Determine the [X, Y] coordinate at the center of the cell enclosing the given text.  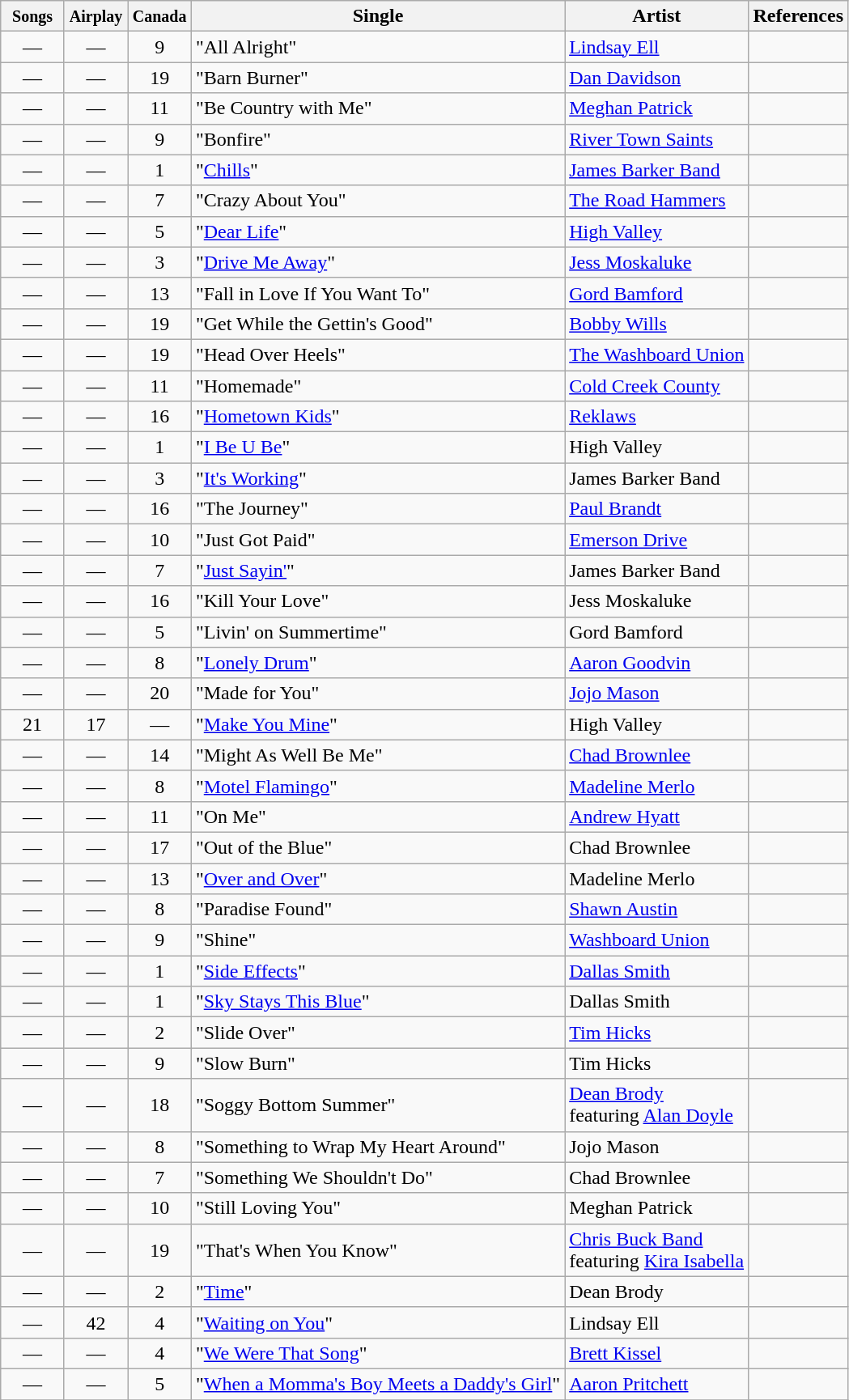
"Motel Flamingo" [377, 786]
Paul Brandt [657, 509]
"Barn Burner" [377, 78]
"Drive Me Away" [377, 262]
"When a Momma's Boy Meets a Daddy's Girl" [377, 1384]
"Made for You" [377, 694]
"Might As Well Be Me" [377, 755]
"Time" [377, 1292]
"The Journey" [377, 509]
"Waiting on You" [377, 1322]
Cold Creek County [657, 386]
"Hometown Kids" [377, 417]
"All Alright" [377, 47]
"Slide Over" [377, 1033]
"That's When You Know" [377, 1249]
Artist [657, 16]
14 [160, 755]
"Head Over Heels" [377, 354]
Aaron Pritchett [657, 1384]
Bobby Wills [657, 324]
Andrew Hyatt [657, 817]
The Road Hammers [657, 201]
River Town Saints [657, 139]
20 [160, 694]
Shawn Austin [657, 910]
"Soggy Bottom Summer" [377, 1105]
"Paradise Found" [377, 910]
18 [160, 1105]
"I Be U Be" [377, 448]
"Be Country with Me" [377, 108]
"On Me" [377, 817]
Dean Brody featuring Alan Doyle [657, 1105]
"Fall in Love If You Want To" [377, 293]
Brett Kissel [657, 1353]
"Shine" [377, 940]
Washboard Union [657, 940]
"Something We Shouldn't Do" [377, 1177]
"Something to Wrap My Heart Around" [377, 1147]
Emerson Drive [657, 540]
"Side Effects" [377, 971]
"Out of the Blue" [377, 847]
"Slow Burn" [377, 1063]
"Dear Life" [377, 231]
"Lonely Drum" [377, 663]
42 [96, 1322]
"Chills" [377, 170]
"We Were That Song" [377, 1353]
The Washboard Union [657, 354]
"Kill Your Love" [377, 601]
"Sky Stays This Blue" [377, 1002]
Dean Brody [657, 1292]
Canada [160, 16]
"Livin' on Summertime" [377, 632]
References [798, 16]
Single [377, 16]
"Homemade" [377, 386]
"Over and Over" [377, 878]
"It's Working" [377, 478]
Aaron Goodvin [657, 663]
"Still Loving You" [377, 1208]
21 [32, 724]
"Get While the Gettin's Good" [377, 324]
"Just Sayin'" [377, 571]
Songs [32, 16]
"Crazy About You" [377, 201]
"Make You Mine" [377, 724]
Reklaws [657, 417]
"Just Got Paid" [377, 540]
Airplay [96, 16]
Dan Davidson [657, 78]
Chris Buck Band featuring Kira Isabella [657, 1249]
"Bonfire" [377, 139]
